Extract the (X, Y) coordinate from the center of the cell holding the provided text.  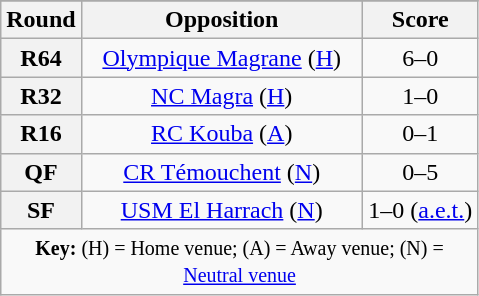
R32 (41, 96)
SF (41, 210)
USM El Harrach (N) (222, 210)
Olympique Magrane (H) (222, 58)
6–0 (420, 58)
Round (41, 20)
0–5 (420, 172)
Key: (H) = Home venue; (A) = Away venue; (N) = Neutral venue (240, 262)
NC Magra (H) (222, 96)
R16 (41, 134)
0–1 (420, 134)
1–0 (a.e.t.) (420, 210)
CR Témouchent (N) (222, 172)
QF (41, 172)
R64 (41, 58)
Opposition (222, 20)
1–0 (420, 96)
RC Kouba (A) (222, 134)
Score (420, 20)
